Capture the cell that displays the provided text and extract its [x, y] central coordinate. 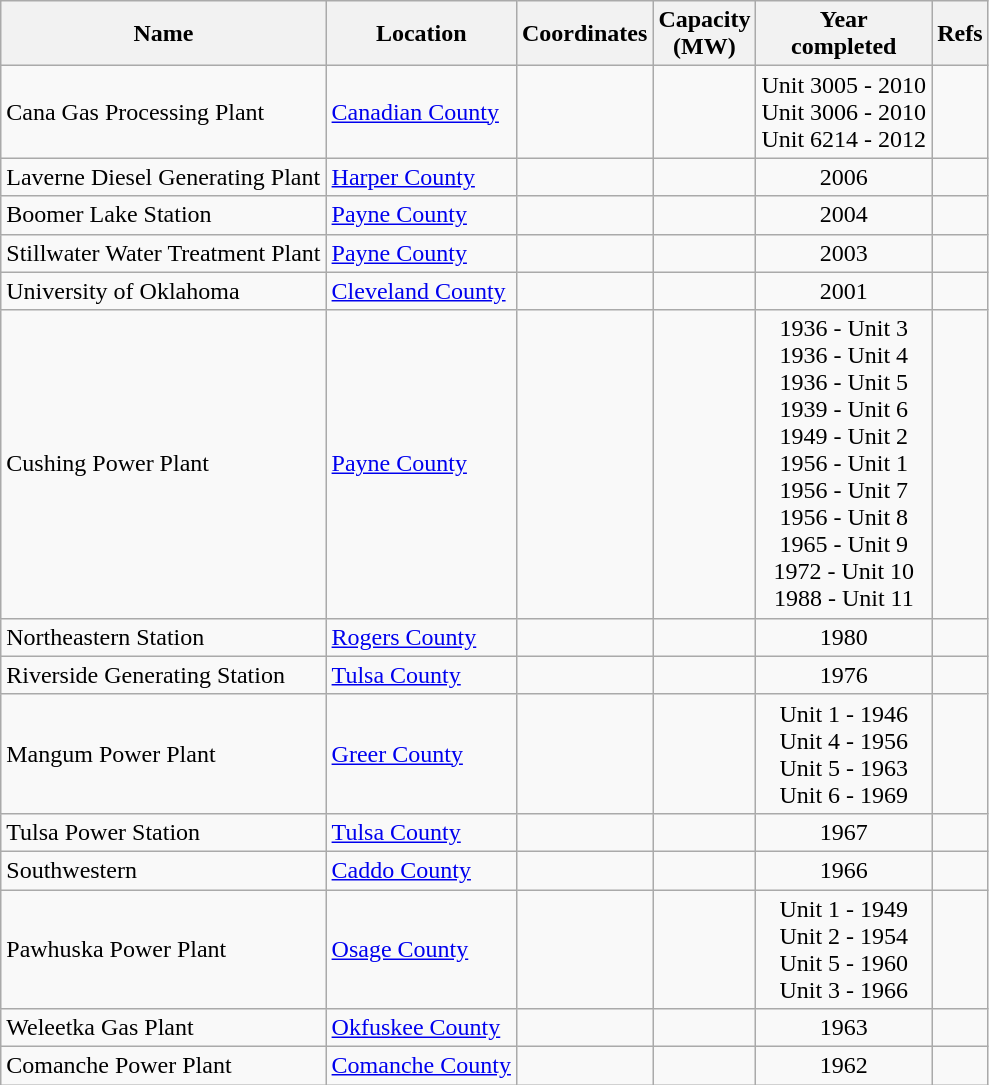
2004 [844, 215]
Comanche Power Plant [164, 1066]
Tulsa Power Station [164, 832]
Cushing Power Plant [164, 464]
Southwestern [164, 870]
Refs [960, 34]
Boomer Lake Station [164, 215]
Okfuskee County [421, 1028]
1976 [844, 675]
Greer County [421, 754]
Harper County [421, 177]
Rogers County [421, 637]
1963 [844, 1028]
Name [164, 34]
1967 [844, 832]
Comanche County [421, 1066]
Caddo County [421, 870]
Unit 1 - 1949Unit 2 - 1954Unit 5 - 1960Unit 3 - 1966 [844, 950]
Location [421, 34]
Unit 1 - 1946Unit 4 - 1956Unit 5 - 1963Unit 6 - 1969 [844, 754]
1980 [844, 637]
Cana Gas Processing Plant [164, 112]
Laverne Diesel Generating Plant [164, 177]
Yearcompleted [844, 34]
Mangum Power Plant [164, 754]
2003 [844, 253]
2006 [844, 177]
1966 [844, 870]
Riverside Generating Station [164, 675]
Canadian County [421, 112]
Stillwater Water Treatment Plant [164, 253]
Cleveland County [421, 291]
Capacity(MW) [704, 34]
Weleetka Gas Plant [164, 1028]
Coordinates [584, 34]
University of Oklahoma [164, 291]
Pawhuska Power Plant [164, 950]
1962 [844, 1066]
Northeastern Station [164, 637]
Osage County [421, 950]
Unit 3005 - 2010Unit 3006 - 2010Unit 6214 - 2012 [844, 112]
2001 [844, 291]
